Scan for the cell matching the given text and deliver its (x, y) coordinate at center. 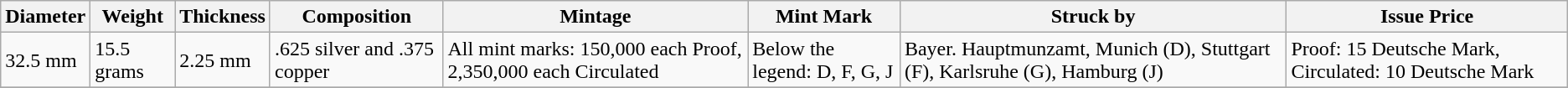
Below the legend: D, F, G, J (824, 60)
2.25 mm (223, 60)
32.5 mm (45, 60)
Struck by (1092, 17)
Thickness (223, 17)
Mint Mark (824, 17)
Bayer. Hauptmunzamt, Munich (D), Stuttgart (F), Karlsruhe (G), Hamburg (J) (1092, 60)
All mint marks: 150,000 each Proof, 2,350,000 each Circulated (596, 60)
Issue Price (1427, 17)
.625 silver and .375 copper (357, 60)
Proof: 15 Deutsche Mark, Circulated: 10 Deutsche Mark (1427, 60)
15.5 grams (132, 60)
Composition (357, 17)
Diameter (45, 17)
Mintage (596, 17)
Weight (132, 17)
